From the cell containing the given text, extract its center point as [x, y] coordinate. 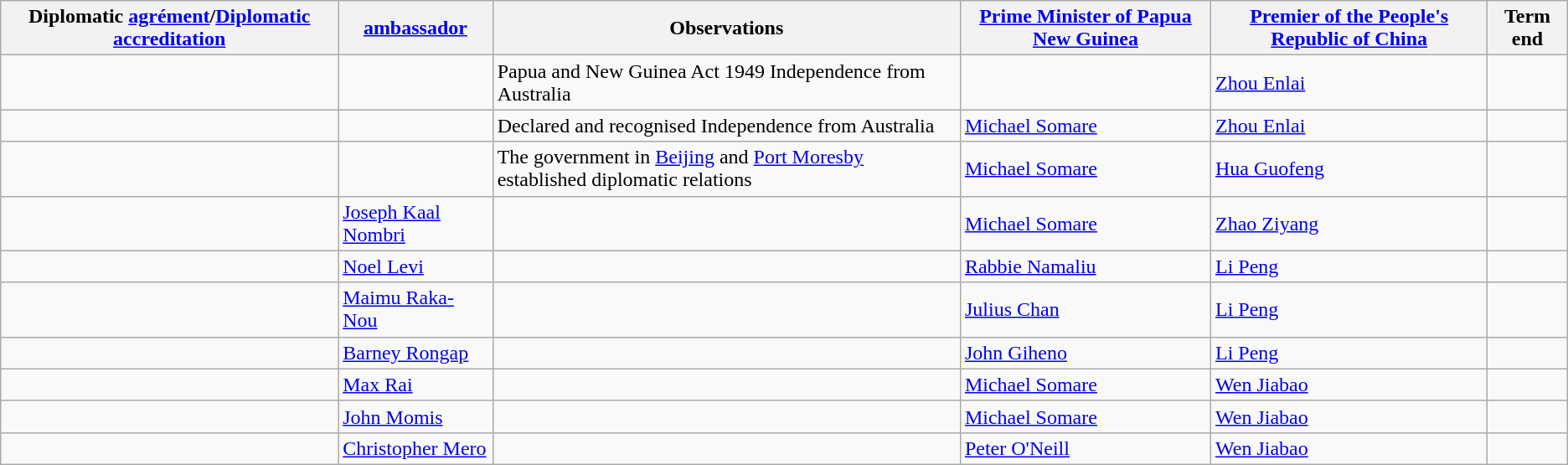
Max Rai [415, 385]
Maimu Raka-Nou [415, 310]
Christopher Mero [415, 448]
Term end [1528, 28]
The government in Beijing and Port Moresby established diplomatic relations [726, 169]
Noel Levi [415, 266]
Hua Guofeng [1349, 169]
Papua and New Guinea Act 1949 Independence from Australia [726, 82]
Julius Chan [1086, 310]
Zhao Ziyang [1349, 223]
Rabbie Namaliu [1086, 266]
Observations [726, 28]
Joseph Kaal Nombri [415, 223]
Premier of the People's Republic of China [1349, 28]
Prime Minister of Papua New Guinea [1086, 28]
Barney Rongap [415, 353]
Declared and recognised Independence from Australia [726, 126]
Diplomatic agrément/Diplomatic accreditation [169, 28]
ambassador [415, 28]
John Momis [415, 416]
Peter O'Neill [1086, 448]
John Giheno [1086, 353]
